Pinpoint the cell where the given text exists, returning its (x, y) midpoint coordinate. 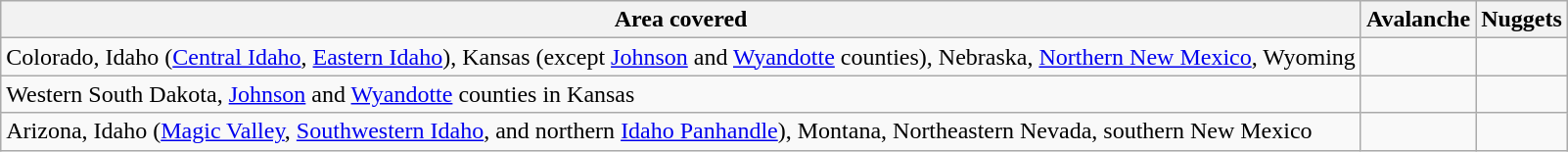
Nuggets (1522, 20)
Arizona, Idaho (Magic Valley, Southwestern Idaho, and northern Idaho Panhandle), Montana, Northeastern Nevada, southern New Mexico (681, 131)
Area covered (681, 20)
Avalanche (1417, 20)
Colorado, Idaho (Central Idaho, Eastern Idaho), Kansas (except Johnson and Wyandotte counties), Nebraska, Northern New Mexico, Wyoming (681, 57)
Western South Dakota, Johnson and Wyandotte counties in Kansas (681, 94)
